Determine the (x, y) coordinate at the center of the cell enclosing the given text.  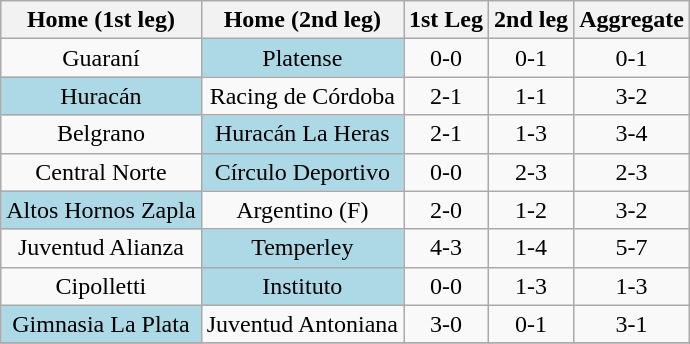
Aggregate (632, 20)
1st Leg (446, 20)
2-0 (446, 210)
Huracán (101, 96)
Belgrano (101, 134)
Home (2nd leg) (302, 20)
Argentino (F) (302, 210)
1-4 (532, 248)
Home (1st leg) (101, 20)
4-3 (446, 248)
Platense (302, 58)
Central Norte (101, 172)
Juventud Antoniana (302, 324)
2nd leg (532, 20)
1-1 (532, 96)
Gimnasia La Plata (101, 324)
Guaraní (101, 58)
1-2 (532, 210)
3-4 (632, 134)
5-7 (632, 248)
Círculo Deportivo (302, 172)
Racing de Córdoba (302, 96)
Huracán La Heras (302, 134)
Instituto (302, 286)
3-0 (446, 324)
Juventud Alianza (101, 248)
Cipolletti (101, 286)
Altos Hornos Zapla (101, 210)
3-1 (632, 324)
Temperley (302, 248)
